Determine the [x, y] coordinate at the center of the cell enclosing the given text.  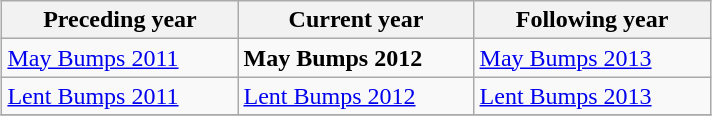
Lent Bumps 2013 [592, 96]
May Bumps 2013 [592, 58]
Lent Bumps 2011 [120, 96]
Lent Bumps 2012 [356, 96]
Following year [592, 20]
May Bumps 2012 [356, 58]
Preceding year [120, 20]
May Bumps 2011 [120, 58]
Current year [356, 20]
